Capture the cell that displays the provided text and extract its [x, y] central coordinate. 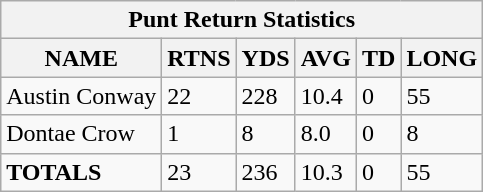
Punt Return Statistics [242, 20]
TD [378, 58]
236 [266, 172]
Austin Conway [82, 96]
23 [199, 172]
TOTALS [82, 172]
RTNS [199, 58]
22 [199, 96]
LONG [442, 58]
8.0 [326, 134]
AVG [326, 58]
Dontae Crow [82, 134]
YDS [266, 58]
10.4 [326, 96]
NAME [82, 58]
228 [266, 96]
1 [199, 134]
10.3 [326, 172]
